Locate the cell with the specified text and output its [x, y] center coordinate. 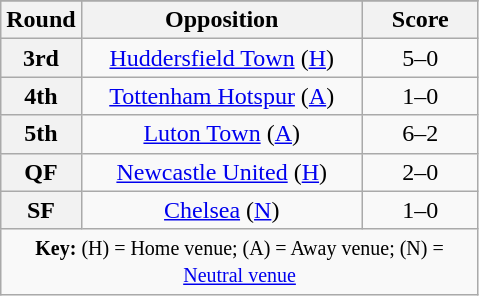
Huddersfield Town (H) [222, 58]
Opposition [222, 20]
6–2 [420, 134]
5th [41, 134]
SF [41, 210]
Newcastle United (H) [222, 172]
Tottenham Hotspur (A) [222, 96]
5–0 [420, 58]
4th [41, 96]
Luton Town (A) [222, 134]
Key: (H) = Home venue; (A) = Away venue; (N) = Neutral venue [240, 262]
3rd [41, 58]
Round [41, 20]
QF [41, 172]
Score [420, 20]
2–0 [420, 172]
Chelsea (N) [222, 210]
